Extract the [X, Y] coordinate from the center of the cell holding the provided text.  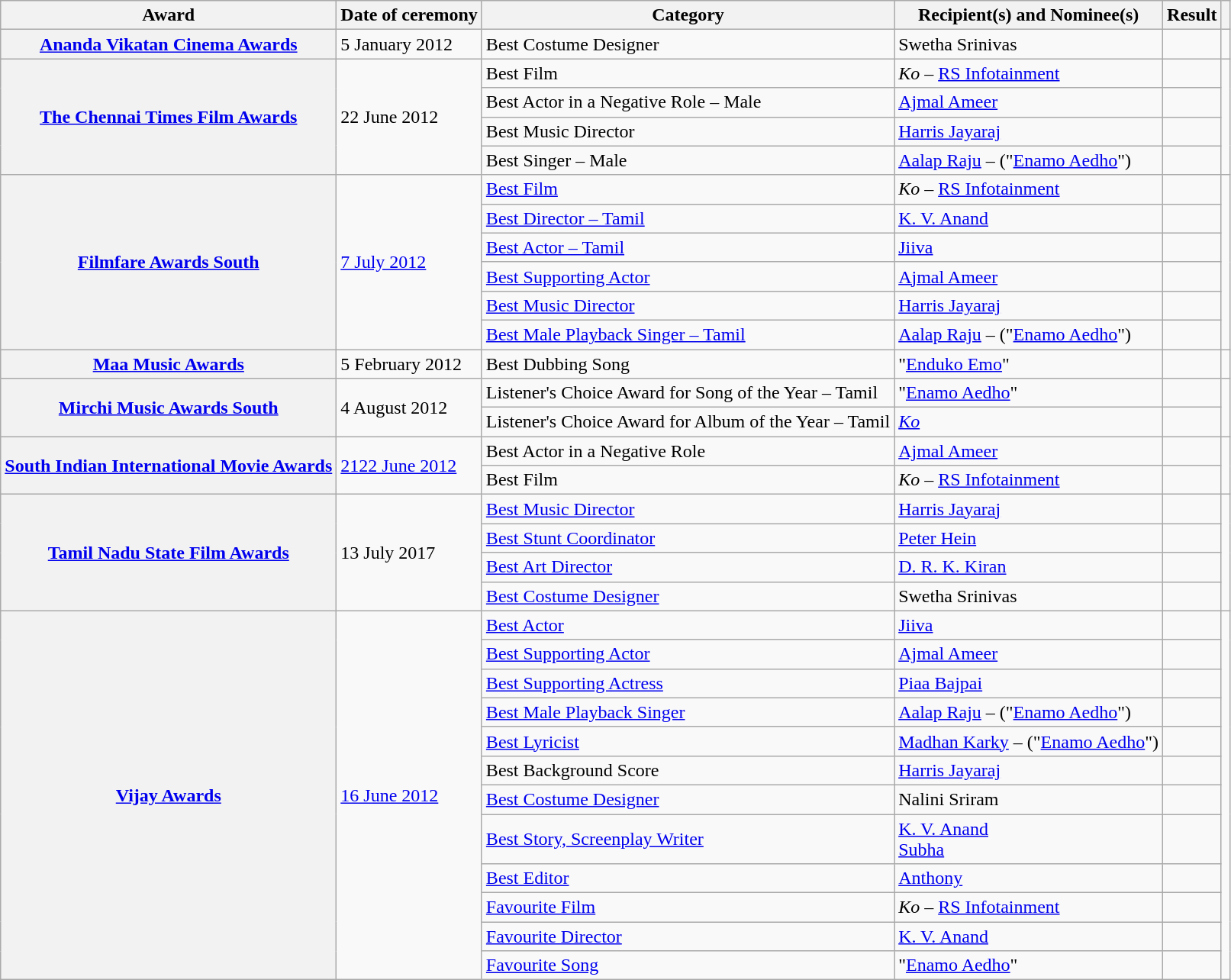
South Indian International Movie Awards [169, 466]
Best Actor [688, 625]
Vijay Awards [169, 795]
4 August 2012 [409, 408]
Maa Music Awards [169, 364]
22 June 2012 [409, 117]
Best Director – Tamil [688, 218]
Best Singer – Male [688, 160]
Listener's Choice Award for Album of the Year – Tamil [688, 422]
Tamil Nadu State Film Awards [169, 553]
Best Art Director [688, 567]
Date of ceremony [409, 15]
Award [169, 15]
Category [688, 15]
Recipient(s) and Nominee(s) [1029, 15]
D. R. K. Kiran [1029, 567]
Best Stunt Coordinator [688, 538]
16 June 2012 [409, 795]
Best Male Playback Singer [688, 712]
Favourite Director [688, 936]
Best Actor – Tamil [688, 247]
Ko [1029, 422]
Best Actor in a Negative Role [688, 451]
Peter Hein [1029, 538]
"Enduko Emo" [1029, 364]
Listener's Choice Award for Song of the Year – Tamil [688, 393]
The Chennai Times Film Awards [169, 117]
5 January 2012 [409, 44]
Best Editor [688, 878]
Best Dubbing Song [688, 364]
Filmfare Awards South [169, 262]
Mirchi Music Awards South [169, 408]
5 February 2012 [409, 364]
7 July 2012 [409, 262]
Piaa Bajpai [1029, 683]
13 July 2017 [409, 553]
Best Background Score [688, 770]
Favourite Film [688, 907]
Best Supporting Actress [688, 683]
K. V. AnandSubha [1029, 838]
Nalini Sriram [1029, 799]
Best Lyricist [688, 741]
Anthony [1029, 878]
Best Actor in a Negative Role – Male [688, 102]
Result [1192, 15]
Favourite Song [688, 965]
Ananda Vikatan Cinema Awards [169, 44]
Best Story, Screenplay Writer [688, 838]
2122 June 2012 [409, 466]
Best Male Playback Singer – Tamil [688, 334]
Madhan Karky – ("Enamo Aedho") [1029, 741]
